Detect which cell encompasses the target text, then output its [X, Y] center coordinate. 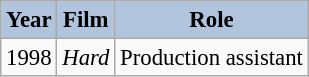
1998 [29, 58]
Production assistant [212, 58]
Role [212, 20]
Hard [86, 58]
Film [86, 20]
Year [29, 20]
